Find where the given text appears and provide that cell's center as (x, y) coordinate. 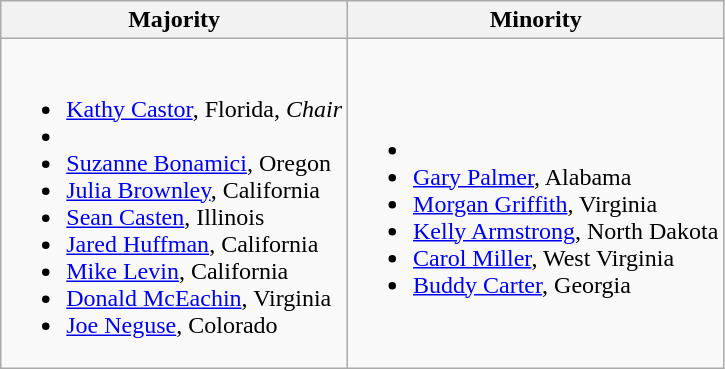
Gary Palmer, AlabamaMorgan Griffith, VirginiaKelly Armstrong, North DakotaCarol Miller, West VirginiaBuddy Carter, Georgia (536, 204)
Minority (536, 20)
Majority (174, 20)
